Identify which cell holds the provided text, then report its (X, Y) central coordinate. 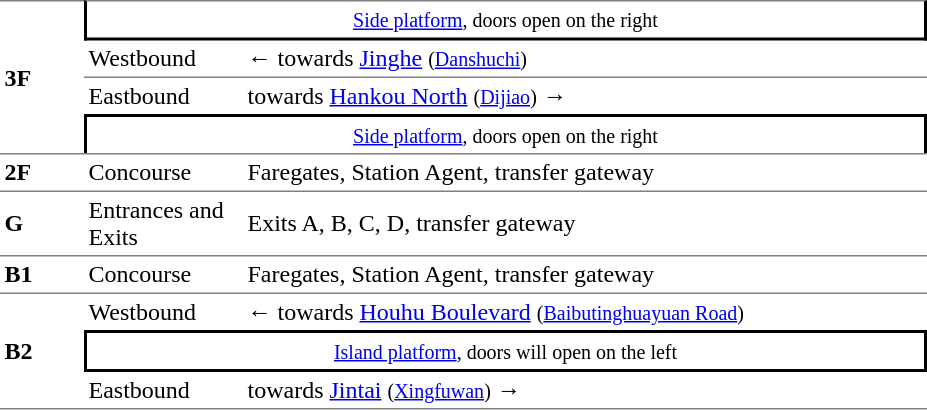
B1 (42, 275)
G (42, 224)
Entrances and Exits (164, 224)
← towards Houhu Boulevard (Baibutinghuayuan Road) (585, 312)
← towards Jinghe (Danshuchi) (585, 59)
B2 (42, 352)
Island platform, doors will open on the left (506, 351)
3F (42, 76)
Exits A, B, C, D, transfer gateway (585, 224)
towards Hankou North (Dijiao) → (585, 96)
towards Jintai (Xingfuwan) → (585, 391)
2F (42, 172)
